For the text-containing cell, return its midpoint in (x, y) coordinate format. 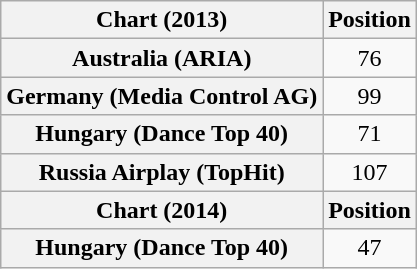
Russia Airplay (TopHit) (162, 172)
Chart (2014) (162, 210)
71 (370, 134)
107 (370, 172)
47 (370, 248)
76 (370, 58)
Germany (Media Control AG) (162, 96)
99 (370, 96)
Chart (2013) (162, 20)
Australia (ARIA) (162, 58)
